Output the (x, y) coordinate of the center of the cell containing the given text.  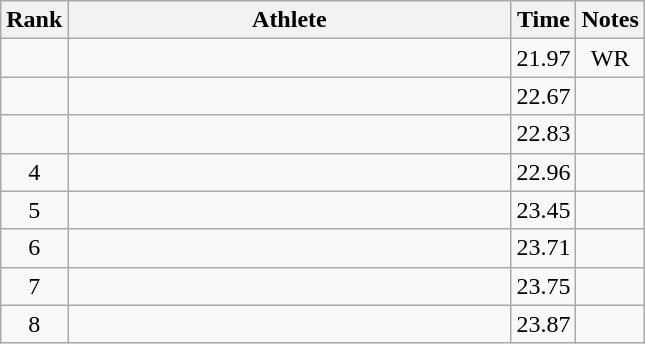
Rank (34, 20)
23.75 (544, 286)
5 (34, 210)
4 (34, 172)
22.96 (544, 172)
22.83 (544, 134)
WR (610, 58)
Athlete (290, 20)
Notes (610, 20)
Time (544, 20)
21.97 (544, 58)
22.67 (544, 96)
8 (34, 324)
7 (34, 286)
23.71 (544, 248)
23.45 (544, 210)
23.87 (544, 324)
6 (34, 248)
